Search for the cell housing the specified text and yield its [x, y] center coordinate. 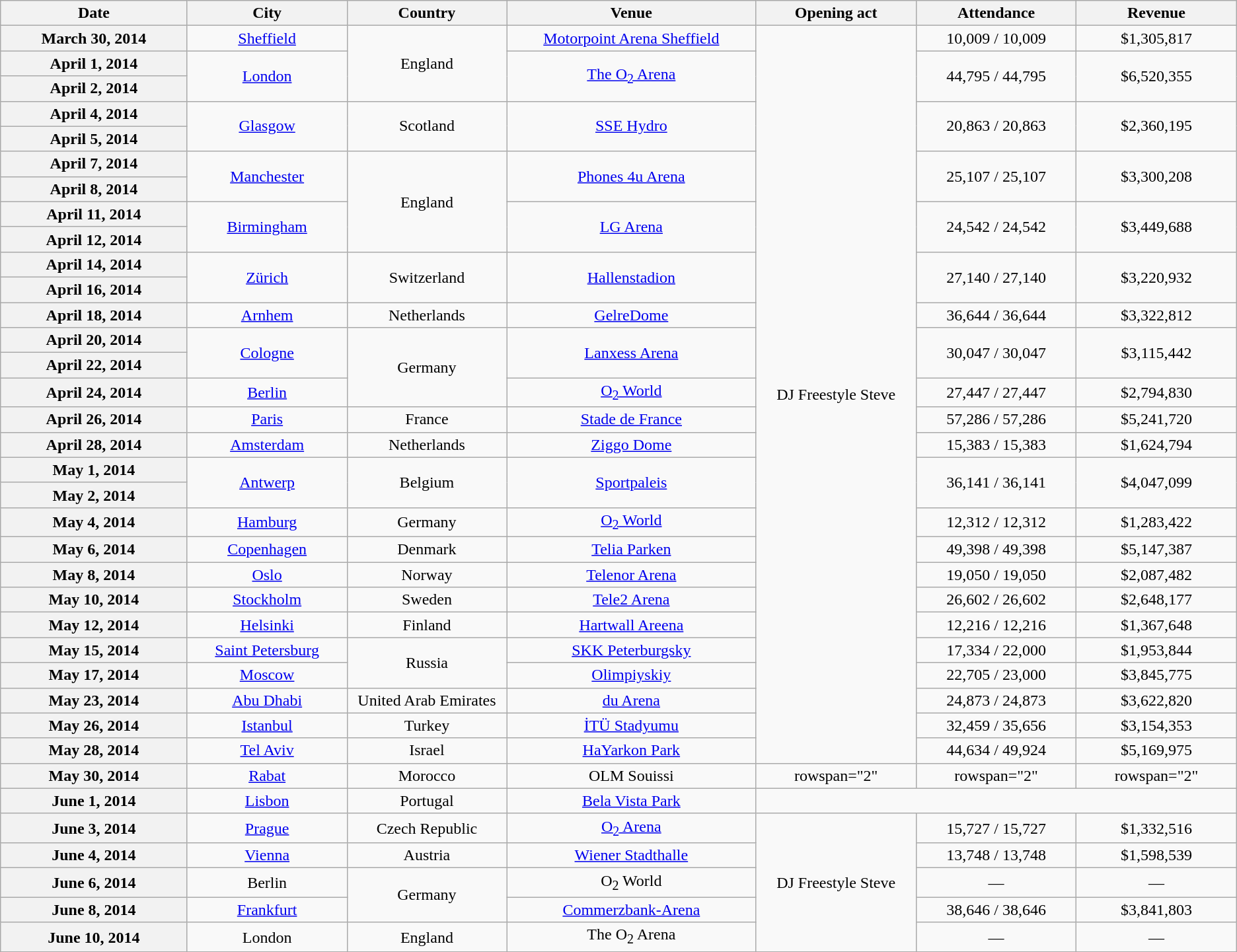
Hamburg [267, 522]
27,447 / 27,447 [996, 392]
May 10, 2014 [94, 600]
Telia Parken [632, 550]
$1,283,422 [1156, 522]
Vienna [267, 856]
Istanbul [267, 725]
Zürich [267, 277]
36,141 / 36,141 [996, 482]
Olimpiyskiy [632, 675]
Manchester [267, 176]
$1,305,817 [1156, 38]
GelreDome [632, 315]
April 22, 2014 [94, 365]
May 2, 2014 [94, 495]
$3,154,353 [1156, 725]
May 6, 2014 [94, 550]
Austria [427, 856]
OLM Souissi [632, 776]
Finland [427, 625]
June 4, 2014 [94, 856]
Scotland [427, 126]
$4,047,099 [1156, 482]
Prague [267, 828]
$3,300,208 [1156, 176]
Telenor Arena [632, 575]
$1,953,844 [1156, 650]
Sweden [427, 600]
June 8, 2014 [94, 910]
Turkey [427, 725]
$3,841,803 [1156, 910]
Helsinki [267, 625]
24,873 / 24,873 [996, 700]
Paris [267, 420]
$3,115,442 [1156, 353]
Moscow [267, 675]
March 30, 2014 [94, 38]
May 28, 2014 [94, 751]
$3,845,775 [1156, 675]
Venue [632, 13]
36,644 / 36,644 [996, 315]
15,727 / 15,727 [996, 828]
$1,624,794 [1156, 445]
Stockholm [267, 600]
24,542 / 24,542 [996, 227]
Portugal [427, 801]
49,398 / 49,398 [996, 550]
Czech Republic [427, 828]
Switzerland [427, 277]
Opening act [836, 13]
Commerzbank-Arena [632, 910]
Hallenstadion [632, 277]
May 15, 2014 [94, 650]
April 5, 2014 [94, 139]
Birmingham [267, 227]
April 28, 2014 [94, 445]
Date [94, 13]
Russia [427, 663]
Sportpaleis [632, 482]
O2 Arena [632, 828]
Sheffield [267, 38]
Amsterdam [267, 445]
17,334 / 22,000 [996, 650]
April 24, 2014 [94, 392]
Ziggo Dome [632, 445]
April 2, 2014 [94, 89]
$1,367,648 [1156, 625]
April 18, 2014 [94, 315]
30,047 / 30,047 [996, 353]
$2,087,482 [1156, 575]
May 1, 2014 [94, 470]
May 30, 2014 [94, 776]
Hartwall Areena [632, 625]
38,646 / 38,646 [996, 910]
Arnhem [267, 315]
$1,332,516 [1156, 828]
April 8, 2014 [94, 189]
12,312 / 12,312 [996, 522]
France [427, 420]
İTÜ Stadyumu [632, 725]
Tel Aviv [267, 751]
SSE Hydro [632, 126]
Phones 4u Arena [632, 176]
April 16, 2014 [94, 289]
Israel [427, 751]
27,140 / 27,140 [996, 277]
$2,360,195 [1156, 126]
Rabat [267, 776]
Wiener Stadthalle [632, 856]
13,748 / 13,748 [996, 856]
United Arab Emirates [427, 700]
19,050 / 19,050 [996, 575]
City [267, 13]
HaYarkon Park [632, 751]
$5,241,720 [1156, 420]
12,216 / 12,216 [996, 625]
Lanxess Arena [632, 353]
Attendance [996, 13]
44,795 / 44,795 [996, 76]
Denmark [427, 550]
Norway [427, 575]
Tele2 Arena [632, 600]
May 4, 2014 [94, 522]
Antwerp [267, 482]
$2,794,830 [1156, 392]
May 8, 2014 [94, 575]
May 17, 2014 [94, 675]
Morocco [427, 776]
April 26, 2014 [94, 420]
44,634 / 49,924 [996, 751]
10,009 / 10,009 [996, 38]
Frankfurt [267, 910]
26,602 / 26,602 [996, 600]
$5,169,975 [1156, 751]
20,863 / 20,863 [996, 126]
Bela Vista Park [632, 801]
$2,648,177 [1156, 600]
$3,220,932 [1156, 277]
Saint Petersburg [267, 650]
April 7, 2014 [94, 164]
Country [427, 13]
Oslo [267, 575]
Lisbon [267, 801]
April 11, 2014 [94, 214]
June 3, 2014 [94, 828]
Motorpoint Arena Sheffield [632, 38]
$3,322,812 [1156, 315]
$1,598,539 [1156, 856]
May 12, 2014 [94, 625]
April 12, 2014 [94, 239]
$3,622,820 [1156, 700]
June 6, 2014 [94, 883]
April 14, 2014 [94, 264]
June 1, 2014 [94, 801]
Belgium [427, 482]
Revenue [1156, 13]
Abu Dhabi [267, 700]
$6,520,355 [1156, 76]
25,107 / 25,107 [996, 176]
Stade de France [632, 420]
Glasgow [267, 126]
32,459 / 35,656 [996, 725]
May 23, 2014 [94, 700]
Copenhagen [267, 550]
SKK Peterburgsky [632, 650]
$5,147,387 [1156, 550]
Cologne [267, 353]
April 20, 2014 [94, 340]
22,705 / 23,000 [996, 675]
57,286 / 57,286 [996, 420]
$3,449,688 [1156, 227]
April 1, 2014 [94, 63]
LG Arena [632, 227]
April 4, 2014 [94, 114]
du Arena [632, 700]
15,383 / 15,383 [996, 445]
May 26, 2014 [94, 725]
June 10, 2014 [94, 937]
